Pinpoint the cell where the given text exists, returning its (x, y) midpoint coordinate. 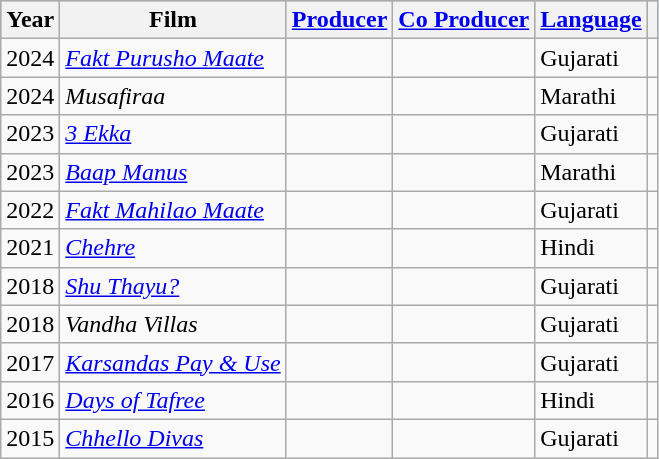
Producer (340, 20)
Fakt Purusho Maate (173, 58)
Days of Tafree (173, 400)
Fakt Mahilao Maate (173, 210)
2021 (30, 248)
Language (591, 20)
Musafiraa (173, 96)
Year (30, 20)
Karsandas Pay & Use (173, 362)
Film (173, 20)
Co Producer (464, 20)
Chehre (173, 248)
Baap Manus (173, 172)
Shu Thayu? (173, 286)
2016 (30, 400)
Chhello Divas (173, 438)
Vandha Villas (173, 324)
2015 (30, 438)
2022 (30, 210)
3 Ekka (173, 134)
2017 (30, 362)
